Find where the given text appears and provide that cell's center as (x, y) coordinate. 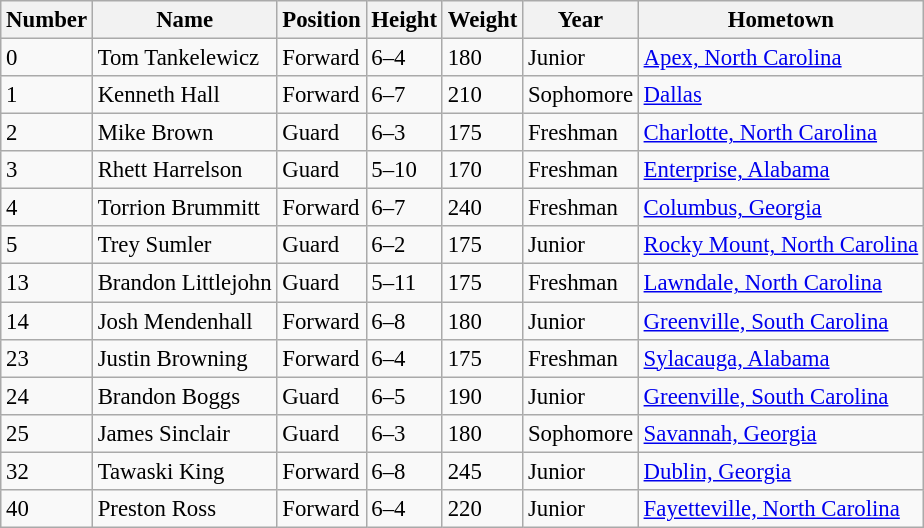
2 (47, 133)
220 (482, 509)
Year (581, 20)
Dublin, Georgia (780, 471)
0 (47, 58)
240 (482, 208)
Columbus, Georgia (780, 208)
6–2 (404, 245)
5–11 (404, 283)
32 (47, 471)
Josh Mendenhall (184, 321)
Brandon Boggs (184, 396)
5–10 (404, 170)
James Sinclair (184, 433)
245 (482, 471)
170 (482, 170)
Trey Sumler (184, 245)
Hometown (780, 20)
Fayetteville, North Carolina (780, 509)
Savannah, Georgia (780, 433)
Apex, North Carolina (780, 58)
Enterprise, Alabama (780, 170)
Sylacauga, Alabama (780, 358)
Kenneth Hall (184, 95)
3 (47, 170)
Preston Ross (184, 509)
Charlotte, North Carolina (780, 133)
Tom Tankelewicz (184, 58)
Number (47, 20)
Brandon Littlejohn (184, 283)
Name (184, 20)
14 (47, 321)
25 (47, 433)
Lawndale, North Carolina (780, 283)
23 (47, 358)
Rocky Mount, North Carolina (780, 245)
Justin Browning (184, 358)
1 (47, 95)
6–5 (404, 396)
24 (47, 396)
Dallas (780, 95)
Rhett Harrelson (184, 170)
Height (404, 20)
Tawaski King (184, 471)
Weight (482, 20)
13 (47, 283)
5 (47, 245)
Mike Brown (184, 133)
Position (322, 20)
Torrion Brummitt (184, 208)
40 (47, 509)
210 (482, 95)
4 (47, 208)
190 (482, 396)
